Output the [X, Y] coordinate of the center of the cell containing the given text.  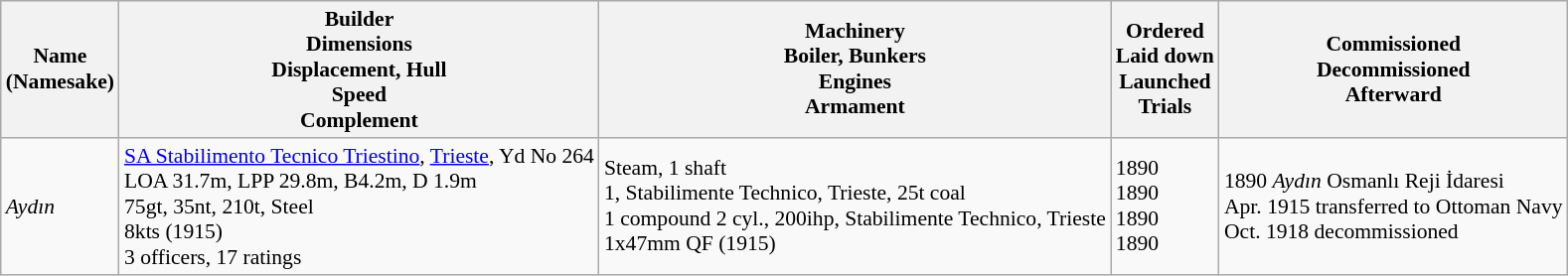
1890189018901890 [1165, 207]
OrderedLaid downLaunchedTrials [1165, 69]
MachineryBoiler, BunkersEnginesArmament [855, 69]
CommissionedDecommissionedAfterward [1393, 69]
1890 Aydın Osmanlı Reji İdaresiApr. 1915 transferred to Ottoman NavyOct. 1918 decommissioned [1393, 207]
Aydın [60, 207]
Name(Namesake) [60, 69]
Steam, 1 shaft1, Stabilimente Technico, Trieste, 25t coal1 compound 2 cyl., 200ihp, Stabilimente Technico, Trieste1x47mm QF (1915) [855, 207]
SA Stabilimento Tecnico Triestino, Trieste, Yd No 264LOA 31.7m, LPP 29.8m, B4.2m, D 1.9m75gt, 35nt, 210t, Steel8kts (1915)3 officers, 17 ratings [360, 207]
BuilderDimensionsDisplacement, HullSpeedComplement [360, 69]
